Search for the cell housing the specified text and yield its (x, y) center coordinate. 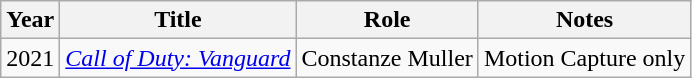
Motion Capture only (584, 58)
Year (30, 20)
2021 (30, 58)
Title (178, 20)
Call of Duty: Vanguard (178, 58)
Role (387, 20)
Notes (584, 20)
Constanze Muller (387, 58)
